Scan for the cell matching the given text and deliver its (X, Y) coordinate at center. 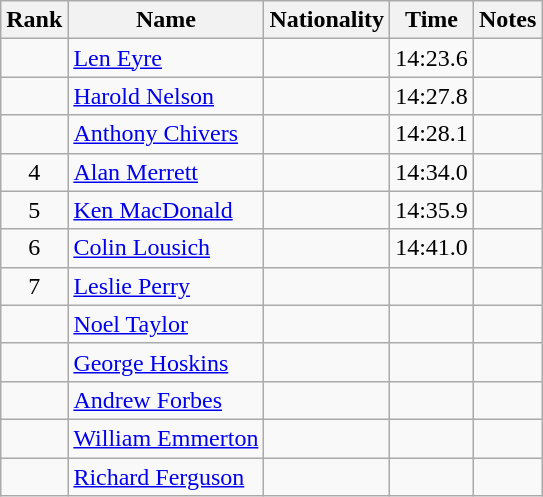
Name (166, 20)
14:34.0 (432, 172)
William Emmerton (166, 438)
Nationality (327, 20)
Notes (507, 20)
Ken MacDonald (166, 210)
Noel Taylor (166, 324)
14:23.6 (432, 58)
Rank (34, 20)
14:27.8 (432, 96)
5 (34, 210)
14:28.1 (432, 134)
Time (432, 20)
Andrew Forbes (166, 400)
Alan Merrett (166, 172)
Leslie Perry (166, 286)
4 (34, 172)
6 (34, 248)
14:41.0 (432, 248)
Harold Nelson (166, 96)
7 (34, 286)
George Hoskins (166, 362)
Len Eyre (166, 58)
Anthony Chivers (166, 134)
Colin Lousich (166, 248)
14:35.9 (432, 210)
Richard Ferguson (166, 477)
